Provide the [X, Y] coordinate of the cell's center where the given text is located.  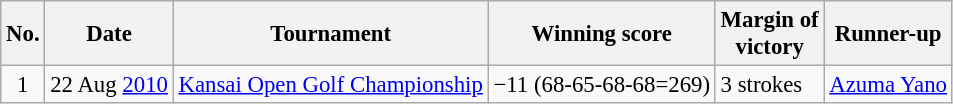
No. [23, 34]
−11 (68-65-68-68=269) [602, 85]
Date [109, 34]
Margin ofvictory [770, 34]
Runner-up [888, 34]
Kansai Open Golf Championship [330, 85]
Winning score [602, 34]
Tournament [330, 34]
22 Aug 2010 [109, 85]
Azuma Yano [888, 85]
1 [23, 85]
3 strokes [770, 85]
